Find where the given text appears and provide that cell's center as (X, Y) coordinate. 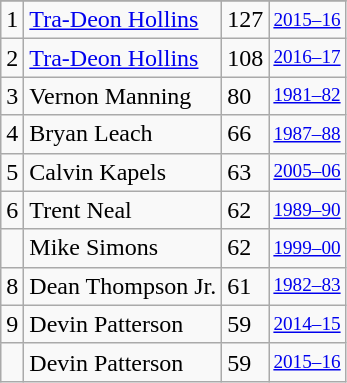
63 (246, 172)
3 (12, 96)
Mike Simons (123, 248)
2005–06 (307, 172)
Vernon Manning (123, 96)
5 (12, 172)
Trent Neal (123, 210)
2014–15 (307, 324)
108 (246, 58)
1982–83 (307, 286)
9 (12, 324)
66 (246, 134)
4 (12, 134)
Calvin Kapels (123, 172)
1987–88 (307, 134)
Dean Thompson Jr. (123, 286)
2016–17 (307, 58)
61 (246, 286)
8 (12, 286)
6 (12, 210)
1981–82 (307, 96)
Bryan Leach (123, 134)
1 (12, 20)
80 (246, 96)
1999–00 (307, 248)
127 (246, 20)
1989–90 (307, 210)
2 (12, 58)
